Determine the [x, y] coordinate at the center of the cell enclosing the given text.  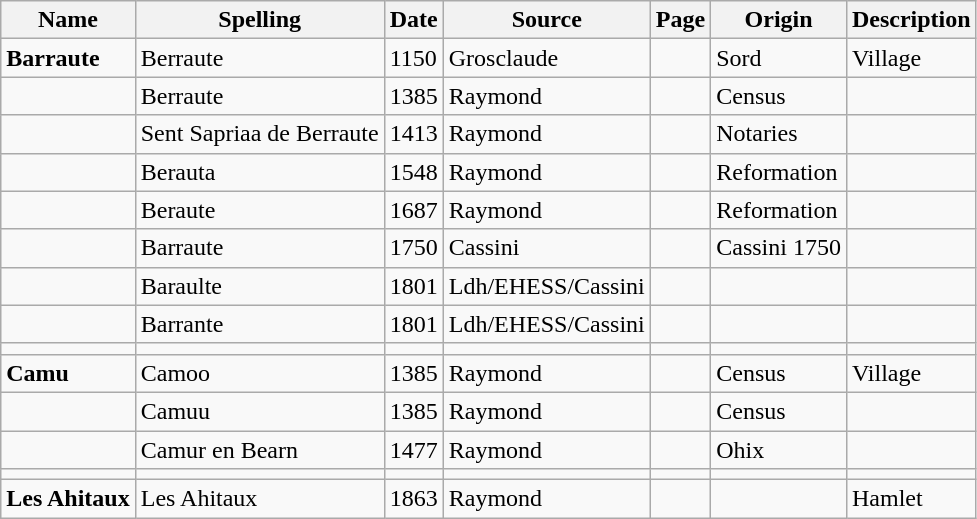
1863 [414, 499]
Source [546, 20]
Berauta [260, 172]
1413 [414, 134]
Description [911, 20]
Camoo [260, 373]
Baraulte [260, 286]
1750 [414, 248]
Cassini 1750 [779, 248]
Sent Sapriaa de Berraute [260, 134]
1687 [414, 210]
Sord [779, 58]
Camur en Bearn [260, 449]
1548 [414, 172]
1150 [414, 58]
Barrante [260, 324]
Page [680, 20]
1477 [414, 449]
Origin [779, 20]
Cassini [546, 248]
Hamlet [911, 499]
Name [68, 20]
Notaries [779, 134]
Camuu [260, 411]
Grosclaude [546, 58]
Spelling [260, 20]
Beraute [260, 210]
Date [414, 20]
Ohix [779, 449]
Camu [68, 373]
